For the text-containing cell, return its midpoint in [x, y] coordinate format. 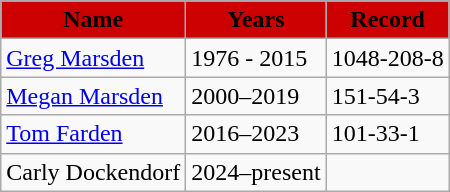
101-33-1 [388, 134]
1048-208-8 [388, 58]
Tom Farden [94, 134]
Name [94, 20]
Years [256, 20]
2016–2023 [256, 134]
Record [388, 20]
Greg Marsden [94, 58]
2000–2019 [256, 96]
Megan Marsden [94, 96]
1976 - 2015 [256, 58]
Carly Dockendorf [94, 172]
2024–present [256, 172]
151-54-3 [388, 96]
